Return the [x, y] coordinate for the center point of the cell that contains the specified text.  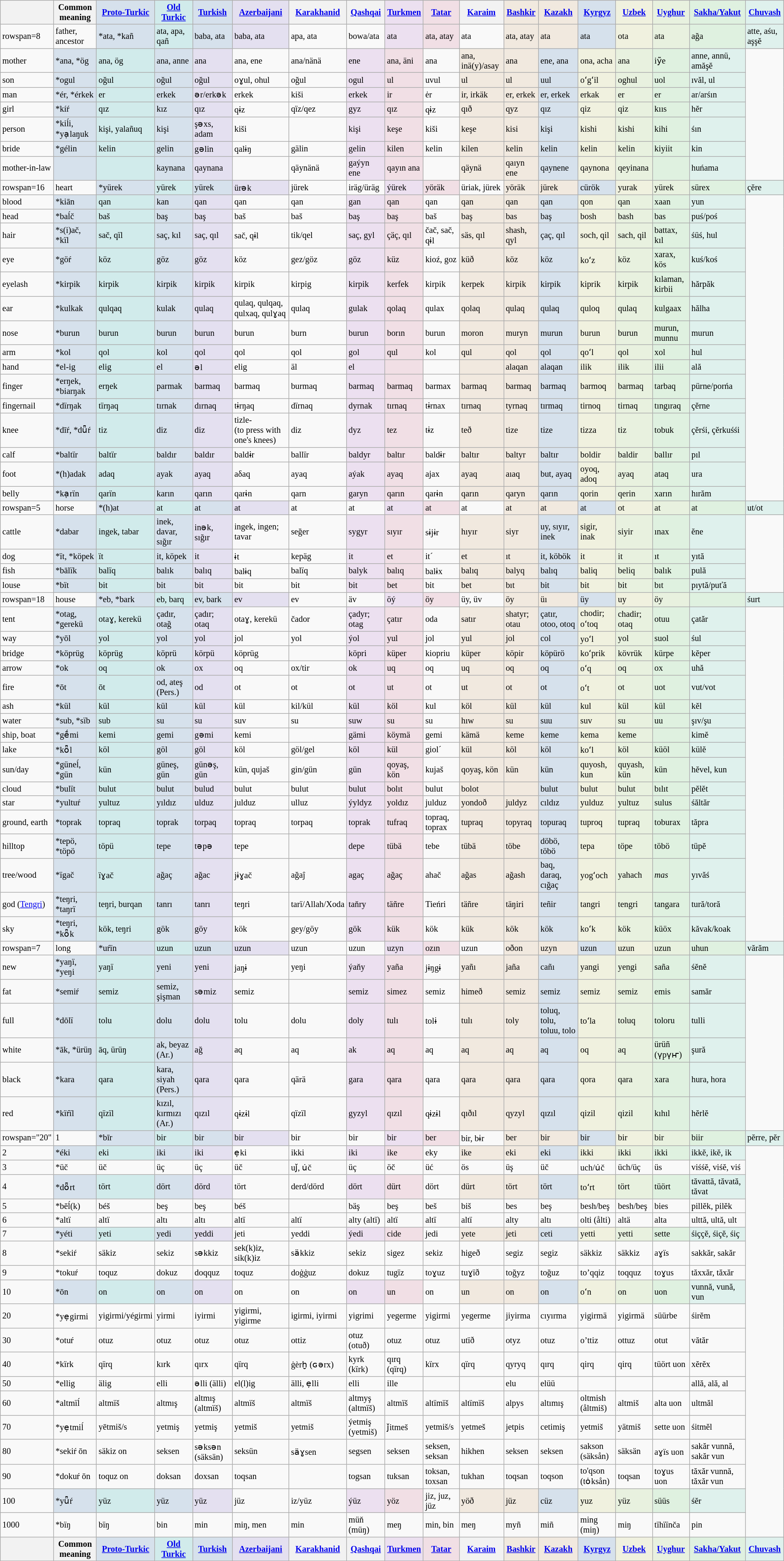
bir, bɨr [481, 1137]
shash, qyl [521, 235]
Tieńri [441, 904]
qeyinana [634, 168]
çäç, qıl [404, 235]
ona, acha [597, 61]
miŋ [634, 1525]
*baĺč [75, 216]
ǝlli (älli) [212, 1383]
cüz [559, 1501]
sǝksǝn (säksän) [212, 1451]
küöl [671, 749]
knee [27, 430]
tent [27, 619]
oʻt [597, 687]
qalɨŋ [261, 149]
saç, gyl [366, 235]
toɣus [671, 1272]
black [27, 1079]
30 [27, 1340]
sigez [404, 1253]
hıw [481, 720]
ox/tir [318, 668]
toɣus uon [671, 1476]
aδaq [261, 474]
fire [27, 687]
red [27, 1114]
od, ateş (Pers.) [174, 687]
toqson [559, 1476]
tuksan [404, 1476]
segsen [366, 1451]
baliq [597, 571]
quyosh, kun [597, 769]
toɣuz [441, 1272]
sek(k)iz, sik(k)iz [261, 1253]
ẹki [261, 1152]
*toprak [75, 822]
yeti [125, 1234]
*s(i)ač, *kïl [75, 235]
uon [671, 1292]
it, köpek [174, 556]
āq, ürüŋ [125, 1050]
*kiĺi, *yạlaŋuk [75, 129]
bin [174, 1525]
100 [27, 1501]
tangri [597, 904]
40 [27, 1364]
way [27, 638]
xarax, kös [671, 260]
ene [366, 61]
1000 [27, 1525]
koʻprik [597, 653]
seksün [261, 1451]
gulak [366, 309]
*bïŋ [75, 1525]
burn [318, 333]
uul [559, 79]
eky [441, 1152]
finger [27, 386]
ille [404, 1383]
köymä [404, 735]
śiççĕ, śiçĕ, śiç [718, 1234]
üy, üv [481, 600]
cıyırma [559, 1316]
5 [27, 1206]
*teŋri, *taŋrï [75, 904]
sette [671, 1234]
tree/wood [27, 875]
*kíŕ [75, 110]
arm [27, 352]
iz/yüz [318, 1501]
toqquz [634, 1272]
jiz, juz, jüz [441, 1501]
ut/ot [764, 508]
säkiz [125, 1253]
pürne/porńa [718, 386]
çadır, otağ [174, 619]
çatăr [718, 619]
foot [27, 474]
*dabar [75, 532]
ikkĕ, ikĕ, ik [718, 1152]
tırmaq [559, 406]
oɣul, ohul [261, 79]
*yürek [125, 187]
kïrx [441, 1364]
toʻla [597, 1020]
ağ [212, 1050]
shatyr; otau [521, 619]
quloq [597, 309]
hıyır [481, 532]
rowspan=7 [27, 948]
eyelash [27, 284]
*bālïk [75, 571]
viśśĕ, viśĕ, viś [718, 1168]
küz [404, 260]
*kara [75, 1079]
*(h)at [125, 508]
tüört [671, 1187]
čador [318, 619]
oðon [521, 948]
kızıl, kırmızı (Ar.) [174, 1114]
doksan [174, 1476]
*ōn [75, 1292]
emis [671, 991]
apa, ata [318, 36]
cattle [27, 532]
*dȫrt [75, 1187]
rowspan=5 [27, 508]
oʻgʻil [597, 79]
čač, sač, qɨl [441, 235]
girl [27, 110]
*sekiŕ [75, 1253]
döbö, töbö [559, 846]
oʻq [597, 668]
çatır, otoo, otoq [559, 619]
ýaňy [366, 967]
səkkiz [212, 1253]
vărăm [764, 948]
bulud [212, 789]
qulax [441, 309]
biš [481, 1206]
küöx [671, 928]
göl/gel [318, 749]
tuproq [597, 822]
çadır; otaq [212, 619]
*yẹtmiĺ [75, 1427]
*dokuŕ ōn [75, 1476]
tirnaq [634, 406]
toluq [634, 1020]
ït [125, 556]
pıytă/puťă [718, 585]
baltïr [125, 454]
doġġuz [318, 1272]
ana/nänä [318, 61]
alta uon [671, 1403]
utïð [481, 1340]
qırx [212, 1364]
yöz [404, 1501]
tură/toră [718, 904]
kepäg [318, 556]
qoʻl [597, 352]
*ït, *köpek [75, 556]
full [27, 1020]
allă, ală, al [718, 1383]
güneş, gün [174, 769]
kăvak/koak [718, 928]
üs [671, 1168]
*üč [75, 1168]
burmaq [318, 386]
bäş [366, 1206]
dïrnaq [318, 406]
water [27, 720]
*dīŕ, *dǖŕ [75, 430]
uǰ, u̇č [318, 1168]
uol [671, 79]
tangara [671, 904]
inek, davar, sığır [174, 532]
süürbe [671, 1316]
kyrk (kïrk) [366, 1364]
gyzyl [366, 1114]
alta [671, 1220]
hul [718, 352]
çĕrśi, çĕrkuśśi [718, 430]
jɨŋgɨ [441, 967]
śĕr [718, 1501]
saña [671, 967]
qaynona [597, 168]
köpri [366, 653]
ĕne [718, 532]
*kïrk [75, 1364]
el(l)ig [261, 1383]
uy [634, 600]
aɣïs uon [671, 1451]
1 [75, 1137]
myñ [521, 1525]
yaña [404, 967]
louse [27, 585]
hırăm [718, 493]
üy [597, 600]
yigirmi [441, 1316]
otuu [671, 619]
ceti [559, 1234]
tıngıraq [671, 406]
gün [366, 769]
teŋri [261, 904]
*altmïĺ [75, 1403]
ulduz [212, 803]
*ata, *kañ [125, 36]
*uŕïn [125, 948]
kuś/koś [718, 260]
bılıt [671, 789]
yıldız [174, 803]
heart [75, 187]
*göŕ [75, 260]
sıyır [404, 532]
doly [366, 1020]
teñir [559, 904]
yuz [597, 1501]
çadyr; otag [366, 619]
fish [27, 571]
qorin [597, 493]
*dōlï [75, 1020]
toluq, tolu, toluu, tolo [559, 1020]
atte, aśu, aşşĕ [764, 36]
*teŋri, *kȫk [75, 928]
3 [27, 1168]
tɨz [441, 430]
ak, beyaz (Ar.) [174, 1050]
uvul [441, 79]
semiz, şişman [174, 991]
toly [521, 1020]
yētmiš/s [125, 1427]
garyn [366, 493]
uhun [718, 948]
derd/dörd [318, 1187]
sulus [671, 803]
toloru [671, 1020]
elu [521, 1383]
töbe [521, 846]
*eb, *bark [125, 600]
iỹe [671, 61]
śirĕm [718, 1316]
ər/erkək [212, 95]
to'qson (tȯksån) [597, 1476]
qaynana [212, 168]
dörd [212, 1187]
house [75, 600]
tizza [597, 430]
ağa [718, 36]
kimĕ [718, 735]
dyrnak [366, 406]
qyz [521, 110]
hĕrlĕ [718, 1114]
ýüz [366, 1501]
higeð [481, 1253]
täŋiri [521, 904]
sub [125, 720]
älli, ẹlli [318, 1383]
säkiz on [125, 1451]
ağac [212, 875]
pĕlĕt [718, 789]
ağaĵ [318, 875]
uot [671, 687]
tukhan [481, 1476]
qaryn [521, 493]
çatır [404, 619]
hălha [718, 309]
tarbaq [671, 386]
üş [521, 1168]
*kạrïn [75, 493]
doqquz [212, 1272]
ýetmiş (yetmiš) [366, 1427]
tez [404, 430]
baldyr [366, 454]
tırnak [174, 406]
arrow [27, 668]
tïhïïnča [671, 1525]
ýol [366, 638]
çĕre [764, 187]
mas [671, 875]
ozın [441, 948]
aýak [366, 474]
ýürek [404, 187]
qarïn [125, 493]
gol [366, 352]
o’ttiz [597, 1340]
küð [481, 260]
*gḗmi [75, 735]
tyrnaq [521, 406]
ultmăl [718, 1403]
50 [27, 1383]
7 [27, 1234]
igirmi, iyirmi [318, 1316]
ana, ene [261, 61]
sakăr vunnă, sakăr vun [718, 1451]
calf [27, 454]
bosh [597, 216]
karın [174, 493]
ulluz [318, 803]
ġèrḫ (ɢərx) [318, 1364]
ıvăl, ul [718, 79]
*sub, *sïb [75, 720]
*(h)adak [75, 474]
tüört uon [671, 1364]
kiopriu [441, 653]
gin/gün [318, 769]
*ok [75, 668]
hura, hora [718, 1079]
star [27, 803]
tolɨ [441, 1020]
beliq [634, 571]
śăltăr [718, 803]
ingek, tabar [125, 532]
tepa [597, 846]
älig [125, 1383]
ağash [521, 875]
*altï [75, 1220]
bolot [481, 789]
toğyz [521, 1272]
uch/u̇č [597, 1168]
borın [404, 333]
ana, inä(y)/asay [481, 61]
mother [27, 61]
moron [481, 333]
it, köbök [559, 556]
inək, sığır [212, 532]
puś/poś [718, 216]
*bulït [75, 789]
śitmĕl [718, 1427]
qulaq, qulqaq, qulxaq, qulɣaq [261, 309]
cañı [559, 967]
70 [27, 1427]
siyr [521, 532]
*kül [75, 706]
balɨx [441, 571]
*yōl [75, 638]
öý [404, 600]
ilii [671, 367]
kĕl [718, 706]
head [27, 216]
iräg/üräg [366, 187]
qora [597, 1079]
ota [634, 36]
*baltïr [75, 454]
aıaq [521, 474]
it´ [441, 556]
*yultuŕ [75, 803]
gəmi [212, 735]
uhă [718, 668]
saç, qıl [212, 235]
vunnă, vună, vun [718, 1292]
6 [27, 1220]
muryn [521, 333]
qıðıl [481, 1114]
hair [27, 235]
cıldız [559, 803]
giol´ [441, 749]
boldir [597, 454]
ana, äni [404, 61]
erkak [597, 95]
father, ancestor [75, 36]
üı [559, 600]
qon [597, 202]
iyirmi [212, 1316]
nose [27, 333]
kerpek [481, 284]
ınax [671, 532]
god (Tengri) [27, 904]
kil/kül [318, 706]
*yẹgirmi [75, 1316]
yurak [634, 187]
kişi, yalañuq [125, 129]
*ogul [75, 79]
yaŋï [125, 967]
altmiš [634, 1403]
*kiān [75, 202]
*ïgač [75, 875]
koʻz [597, 260]
*ellig [75, 1383]
toğuz [559, 1272]
qarn [318, 493]
10 [27, 1292]
kıhıl [671, 1114]
tobuk [671, 430]
80 [27, 1451]
yöð [481, 1501]
śul [718, 638]
altä [634, 1220]
yıtă [718, 556]
*āk, *ürüŋ [75, 1050]
person [27, 129]
bolıt [404, 789]
koʻl [597, 749]
sakkăr, sakăr [718, 1253]
sygyr [366, 532]
mother-in-law [27, 168]
tuɣïð [481, 1272]
kün, qujaš [261, 769]
*éki [75, 1152]
ală [718, 367]
yigirmi/yégirmi [125, 1316]
yoldız [404, 803]
son [27, 79]
otut [671, 1340]
*dïrŋak [75, 406]
ura [718, 474]
kin [718, 149]
kürpe [671, 653]
depe [366, 846]
anne, annü, amăşĕ [718, 61]
qaıyn ene [521, 168]
tugïz [404, 1272]
juldyz [521, 803]
balyq [521, 571]
ýedi [366, 1234]
biir [718, 1137]
tebe [441, 846]
yirmi [174, 1316]
tăpra [718, 822]
agaç [366, 875]
qulqaq [125, 309]
elüü [559, 1383]
ahač [441, 875]
əl [212, 367]
samăr [718, 991]
suol [671, 638]
yıvăś [718, 875]
bies [671, 1206]
gämi [366, 735]
ev, bark [212, 600]
saç, kıl [174, 235]
*burun [75, 333]
qyzyl [521, 1114]
ak [366, 1050]
ana, anne [174, 61]
jɨɣač [261, 875]
xaan [671, 202]
vut/vot [718, 687]
külĕ [718, 749]
pĕrre, pĕr [764, 1137]
topraq, toprax [441, 822]
*güneĺ, *gün [75, 769]
kövrük [634, 653]
col [559, 638]
yetmeš [481, 1427]
kız [174, 110]
hărpăk [718, 284]
adaq [125, 474]
töpü [125, 846]
tăxăr vunnă, tăxăr vun [718, 1476]
kisi [521, 129]
but, ayaq [559, 474]
teŋri, burqan [125, 904]
*ana, *ög [75, 61]
sigir, inak [597, 532]
cürök [597, 187]
altımış [559, 1403]
ağas [481, 875]
kiyiit [671, 149]
ottiz [318, 1340]
tarï/Allah/Xoda [318, 904]
kiprik [597, 284]
tizle-(to press with one's knees) [261, 430]
tüpĕ [718, 846]
yogʻoch [597, 875]
səmiz [212, 991]
60 [27, 1403]
toburax [671, 822]
belly [27, 493]
qaynene [559, 168]
ar/arśın [718, 95]
ogul [366, 79]
otyz [521, 1340]
battax, kıl [671, 235]
pillĕk, pilĕk [718, 1206]
kulak [174, 309]
fat [27, 991]
*erŋek, *biarŋak [75, 386]
töbö [671, 846]
ürüñ (үрүҥ) [671, 1050]
ɨt [261, 556]
säs, qıl [481, 235]
qärä [318, 1079]
kĕper [718, 653]
yetmiš/s [441, 1427]
kan [174, 202]
vătăr [718, 1340]
*yǖŕ [75, 1501]
od [212, 687]
yondoð [481, 803]
bridge [27, 653]
qerin [634, 493]
bash [634, 216]
satır [481, 619]
yañı [481, 967]
lake [27, 749]
sun/day [27, 769]
oghul [634, 79]
*köprüg [75, 653]
aɣïs [671, 1253]
ïɣač [125, 875]
kök, teŋri [125, 928]
ash [27, 706]
kulgaax [671, 309]
ground, earth [27, 822]
kujaš [441, 769]
*yéti [75, 1234]
gan [366, 202]
kerfek [404, 284]
sӓkkiz [318, 1253]
long [75, 948]
kılaman, kirbii [671, 284]
qırq (qïrq) [404, 1364]
ös [481, 1168]
tăvattă, tăvată, tăvat [718, 1187]
rowspan=16 [27, 187]
ming (miŋ) [597, 1525]
tengri [634, 904]
olti (ålti) [597, 1220]
sky [27, 928]
yätmiš [634, 1427]
ballïr [318, 454]
təpə [212, 846]
tirnoq [597, 406]
himeð [481, 991]
barmoq [597, 386]
miŋ, men [261, 1525]
köprü [174, 653]
śĕnĕ [718, 967]
yahach [634, 875]
jetpis [521, 1427]
koʻk [597, 928]
qäynänä [318, 168]
tïrŋaq [125, 406]
gez/göz [318, 260]
*kol [75, 352]
new [27, 967]
süüs [671, 1501]
erŋek [125, 386]
sürex [718, 187]
*yaŋï, *yeŋi [75, 967]
ýyldyz [366, 803]
baq, daraq, cığaç [559, 875]
uy, sıyır, inek [559, 532]
yedi [174, 1234]
barmax [441, 386]
kirpig [318, 284]
*bēĺ(k) [75, 1206]
ear [27, 309]
kırk [174, 1364]
seksen, seksan [441, 1451]
hĕr [718, 110]
balyk [366, 571]
topuraq [559, 822]
ene, ana [559, 61]
śın [718, 129]
jaŋɨ [261, 967]
min, bin [441, 1525]
hĕvel, kun [718, 769]
yeŋi [318, 967]
günəş, gün [212, 769]
soch, qil [597, 235]
alpys [521, 1403]
oyoq, adoq [597, 474]
ottuz [634, 1340]
śurt [764, 600]
bïŋ [125, 1525]
alty [521, 1220]
otuz (otuð) [366, 1340]
hand [27, 367]
ėr [441, 95]
toquz on [125, 1476]
cetimiş [559, 1427]
sakson (säksån) [597, 1451]
seğer [318, 532]
yangi [597, 967]
jaña [521, 967]
baldir [634, 454]
huńama [718, 168]
ir [404, 95]
dyz [366, 430]
ataq [671, 474]
quyash, kün [634, 769]
tulli [718, 1020]
*otuŕ [75, 1340]
ballır [671, 454]
ingek, ingen; tavar [261, 532]
altmyş (altmïš) [366, 1403]
çĕrne [718, 406]
chadir; otaq [634, 619]
beš [441, 1206]
altmış [174, 1403]
cloud [27, 789]
kihi [671, 129]
jedi [441, 1234]
yoʻl [597, 638]
ata, apa, qañ [174, 36]
chodir; oʻtoq [597, 619]
yigirmi, yigirme [261, 1316]
rowspan="20" [27, 1137]
gəlin [212, 149]
pıl [718, 454]
gyz [366, 110]
cide [404, 1234]
ayak [174, 474]
ōt [125, 687]
oʻn [597, 1292]
8 [27, 1253]
sette uon [671, 1427]
man [27, 95]
üć [441, 1168]
simez [404, 991]
*ōt [75, 687]
kema [597, 735]
qırq [559, 1364]
altmış (altmïš) [212, 1403]
sač, qïl [125, 235]
ajax [441, 474]
taňry [366, 904]
üriak, jürek [481, 187]
xarın [671, 493]
qayın ana [404, 168]
*el-ig [75, 367]
pulă [718, 571]
bes [521, 1206]
yigrimi [366, 1316]
müň (müŋ) [366, 1525]
tik/qel [318, 235]
balɨq [261, 571]
äl [318, 367]
qyryq [521, 1364]
dırnaq [212, 406]
ana, ög [125, 61]
toksan, toxsan [441, 1476]
90 [27, 1476]
9 [27, 1272]
pin [718, 1525]
säksän [634, 1451]
tɨrnax [441, 406]
*tokuŕ [75, 1272]
tufraq [404, 822]
*gélin [75, 149]
20 [27, 1316]
yun [718, 202]
sach, qil [634, 235]
miñ [559, 1525]
göy [212, 928]
gara [366, 1079]
alty (altï) [366, 1220]
*bīr [125, 1137]
sӓɣsen [318, 1451]
kaynana [174, 168]
fingernail [27, 406]
oltmish (åltmiš) [597, 1403]
topyraq [521, 822]
bowa/ata [366, 36]
siyir [634, 532]
ulttă, ultă, ult [718, 1220]
hilltop [27, 846]
yengi [634, 967]
*ér, *érkek [75, 95]
ship, boat [27, 735]
gey/göy [318, 928]
baltyr [521, 454]
teð [481, 430]
2 [27, 1152]
şıv/şu [718, 720]
хol [671, 352]
kioź, goz [441, 260]
to’qqiz [597, 1272]
horse [75, 508]
*kirpik [75, 284]
köpir [521, 653]
qäynä [481, 168]
kııs [671, 110]
dog [27, 556]
jiyirma [521, 1316]
kämä [481, 735]
*kulkak [75, 309]
eb, barq [174, 600]
şəxs, adam [212, 129]
köpürö [559, 653]
eye [27, 260]
xara [671, 1079]
ǰitmeš [404, 1427]
gälin [318, 149]
çaç, qıl [559, 235]
uu [671, 720]
doxsan [212, 1476]
śüś, hul [718, 235]
4 [27, 1187]
togsan [366, 1476]
öč [404, 1168]
şură [718, 1050]
*kïŕïl [75, 1114]
töpe [634, 846]
gaýyn ene [366, 168]
sač, qɨl [261, 235]
xĕrĕx [718, 1364]
äv [366, 600]
hikhen [481, 1451]
sɨjɨr [441, 532]
*sekiŕ ōn [75, 1451]
tɨrŋaq [261, 406]
qïz/qez [318, 110]
bride [27, 149]
white [27, 1050]
qıð [481, 110]
körpü [212, 653]
ir, irkäk [481, 95]
üch/üç [634, 1168]
parmak [174, 386]
oda [441, 619]
suu [559, 720]
rowspan=8 [27, 36]
toʻrt [597, 1187]
blood [27, 202]
yete [481, 1234]
rowspan=18 [27, 600]
murun, munnu [671, 333]
kara, siyah (Pers.) [174, 1079]
*kȫl [75, 749]
tăxxăr, tăxăr [718, 1272]
yulduz [597, 803]
*semiŕ [75, 991]
ürək [261, 187]
suw [366, 720]
*otag, *gerekü [75, 619]
*tepö, *töpö [75, 846]
*bït [75, 585]
